Search for the cell housing the specified text and yield its (X, Y) center coordinate. 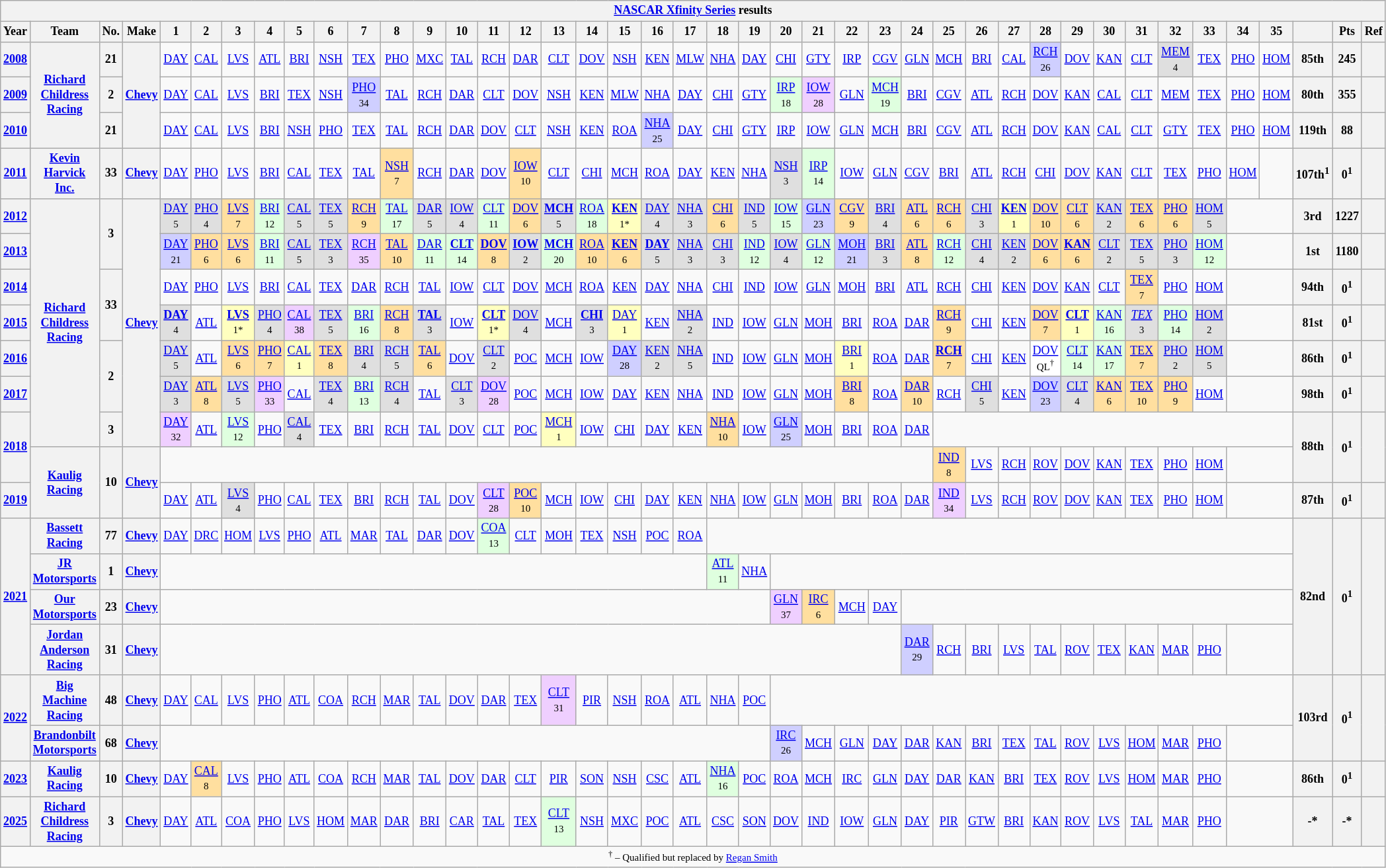
LVS4 (238, 500)
2023 (16, 779)
GLN25 (786, 430)
MCH1 (559, 430)
DOV4 (526, 323)
IRP18 (786, 95)
4 (270, 32)
NHA10 (723, 430)
Make (142, 32)
LVS12 (238, 430)
2018 (16, 447)
No. (111, 32)
NASCAR Xfinity Series results (693, 11)
CLT6 (1078, 216)
KEN6 (624, 252)
2014 (16, 288)
119th (1313, 130)
DAR11 (430, 252)
Bassett Racing (65, 536)
CLT4 (1078, 394)
17 (690, 32)
22 (852, 32)
Ref (1373, 32)
16 (657, 32)
2012 (16, 216)
Our Motorsports (65, 607)
2017 (16, 394)
2013 (16, 252)
12 (526, 32)
2015 (16, 323)
2009 (16, 95)
15 (624, 32)
PHO34 (364, 95)
BRI12 (270, 216)
TAL17 (397, 216)
IOW15 (786, 216)
30 (1109, 32)
DRC (206, 536)
18 (723, 32)
BRI1 (852, 358)
PHO2 (1176, 358)
77 (111, 536)
25 (949, 32)
5 (299, 32)
TEX4 (331, 394)
1227 (1348, 216)
PHO33 (270, 394)
DAY1 (624, 323)
IRC26 (786, 743)
27 (1014, 32)
DOV28 (493, 394)
14 (592, 32)
PHO14 (1176, 323)
TAL3 (430, 323)
RCH4 (397, 394)
ROA18 (592, 216)
IND5 (754, 216)
2025 (16, 822)
BRI13 (364, 394)
CHI6 (723, 216)
IRC6 (819, 607)
7 (364, 32)
CLT1 (1078, 323)
245 (1348, 59)
Big Machine Racing (65, 700)
CLT11 (493, 216)
MOH21 (852, 252)
IRC (852, 779)
IND34 (949, 500)
RCH8 (397, 323)
Jordan Anderson Racing (65, 650)
BRI8 (852, 394)
2019 (16, 500)
CGV9 (852, 216)
RCH6 (949, 216)
IND12 (754, 252)
11 (493, 32)
103rd (1313, 718)
IRP14 (819, 173)
2011 (16, 173)
CLT28 (493, 500)
TEX6 (1141, 216)
IOW2 (526, 252)
85th (1313, 59)
8 (397, 32)
DOV10 (1045, 216)
RCH35 (364, 252)
IND8 (949, 465)
13 (559, 32)
CAR (462, 822)
29 (1078, 32)
CLT31 (559, 700)
DAY32 (176, 430)
HOM2 (1209, 323)
34 (1243, 32)
DOV8 (493, 252)
GLN12 (819, 252)
KAN17 (1109, 358)
LVS7 (238, 216)
MEM (1176, 95)
98th (1313, 394)
32 (1176, 32)
TEX8 (331, 358)
DAY28 (624, 358)
LVS5 (238, 394)
NHA2 (690, 323)
RCH5 (397, 358)
KAN16 (1109, 323)
KEN1 (1014, 216)
2022 (16, 718)
KAN2 (1109, 216)
NHA5 (690, 358)
JR Motorsports (65, 571)
82nd (1313, 596)
HOM12 (1209, 252)
NSH7 (397, 173)
35 (1276, 32)
RCH7 (949, 358)
107th1 (1313, 173)
88th (1313, 447)
TEX10 (1141, 394)
TAL10 (397, 252)
DAR5 (430, 216)
28 (1045, 32)
355 (1348, 95)
CAL1 (299, 358)
CLT13 (559, 822)
RCH12 (949, 252)
MCH5 (559, 216)
PHO7 (270, 358)
6 (331, 32)
DAY3 (176, 394)
CHI4 (982, 252)
2021 (16, 596)
Year (16, 32)
CAL8 (206, 779)
68 (111, 743)
DAR10 (917, 394)
IOW10 (526, 173)
GLN37 (786, 607)
DAY21 (176, 252)
ATL11 (723, 571)
DOV23 (1045, 394)
20 (786, 32)
PHO3 (1176, 252)
BRI3 (885, 252)
POC10 (526, 500)
RCH26 (1045, 59)
87th (1313, 500)
9 (430, 32)
BRI16 (364, 323)
1st (1313, 252)
COA13 (493, 536)
CHI5 (982, 394)
1180 (1348, 252)
KEN1* (624, 216)
GLN23 (819, 216)
Brandonbilt Motorsports (65, 743)
81st (1313, 323)
GTW (982, 822)
Kevin Harvick Inc. (65, 173)
DAR29 (917, 650)
MCH20 (559, 252)
Team (65, 32)
Pts (1348, 32)
DOVQL† (1045, 358)
19 (754, 32)
ROA10 (592, 252)
CAL4 (299, 430)
MCH19 (885, 95)
PHO9 (1176, 394)
NHA25 (657, 130)
NSH3 (786, 173)
LVS1* (238, 323)
3rd (1313, 216)
CLT3 (462, 394)
48 (111, 700)
DOV7 (1045, 323)
† – Qualified but replaced by Regan Smith (693, 857)
ATL6 (917, 216)
TAL6 (430, 358)
80th (1313, 95)
2016 (16, 358)
2008 (16, 59)
88 (1348, 130)
IOW28 (819, 95)
CAL38 (299, 323)
MEM4 (1176, 59)
NHA16 (723, 779)
24 (917, 32)
94th (1313, 288)
CLT1* (493, 323)
26 (982, 32)
2010 (16, 130)
BRI11 (270, 252)
